Detect which cell encompasses the target text, then output its (x, y) center coordinate. 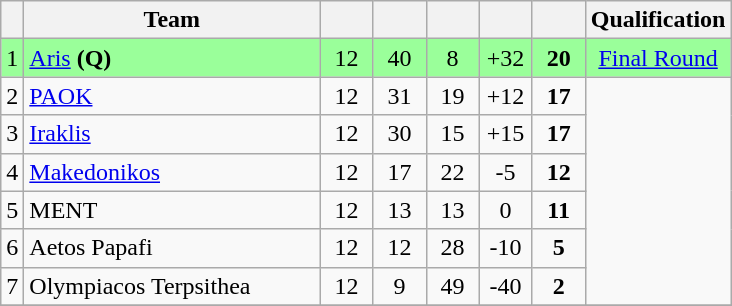
Aetos Papafi (172, 248)
MENT (172, 210)
20 (558, 58)
-10 (506, 248)
31 (400, 96)
Qualification (658, 20)
30 (400, 134)
4 (12, 172)
+12 (506, 96)
22 (452, 172)
0 (506, 210)
Aris (Q) (172, 58)
Final Round (658, 58)
15 (452, 134)
11 (558, 210)
PAOK (172, 96)
28 (452, 248)
-5 (506, 172)
+32 (506, 58)
8 (452, 58)
1 (12, 58)
3 (12, 134)
6 (12, 248)
+15 (506, 134)
Iraklis (172, 134)
Team (172, 20)
7 (12, 286)
-40 (506, 286)
19 (452, 96)
Makedonikos (172, 172)
Olympiacos Terpsithea (172, 286)
49 (452, 286)
40 (400, 58)
9 (400, 286)
